Find where the given text appears and provide that cell's center as [X, Y] coordinate. 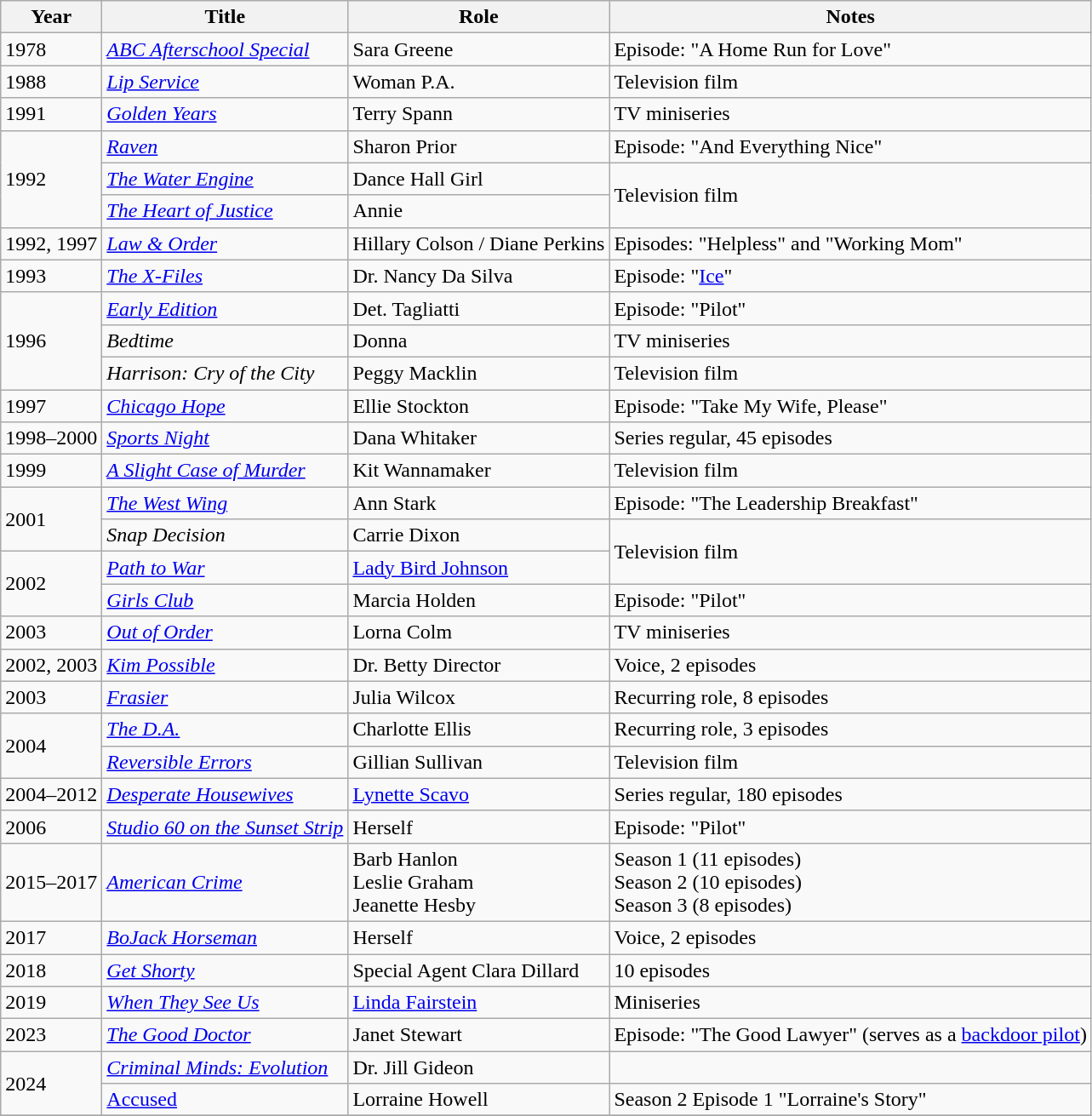
Dana Whitaker [478, 438]
1992, 1997 [51, 243]
Marcia Holden [478, 600]
2015–2017 [51, 882]
1997 [51, 406]
2024 [51, 1084]
Season 1 (11 episodes) Season 2 (10 episodes) Season 3 (8 episodes) [851, 882]
Accused [225, 1100]
Episode: "And Everything Nice" [851, 146]
Criminal Minds: Evolution [225, 1067]
Law & Order [225, 243]
Series regular, 45 episodes [851, 438]
10 episodes [851, 970]
Ann Stark [478, 503]
2017 [51, 937]
Harrison: Cry of the City [225, 373]
2001 [51, 519]
The Good Doctor [225, 1035]
1992 [51, 179]
1996 [51, 341]
Janet Stewart [478, 1035]
Series regular, 180 episodes [851, 794]
Donna [478, 341]
1978 [51, 49]
Path to War [225, 568]
Dr. Betty Director [478, 665]
2023 [51, 1035]
Get Shorty [225, 970]
Peggy Macklin [478, 373]
Dr. Jill Gideon [478, 1067]
Linda Fairstein [478, 1003]
American Crime [225, 882]
Special Agent Clara Dillard [478, 970]
Lady Bird Johnson [478, 568]
Year [51, 17]
Out of Order [225, 632]
Season 2 Episode 1 "Lorraine's Story" [851, 1100]
Early Edition [225, 308]
Recurring role, 8 episodes [851, 697]
Kit Wannamaker [478, 471]
Lorna Colm [478, 632]
2004 [51, 746]
Det. Tagliatti [478, 308]
BoJack Horseman [225, 937]
1988 [51, 82]
Studio 60 on the Sunset Strip [225, 827]
Lip Service [225, 82]
Carrie Dixon [478, 535]
Title [225, 17]
The Heart of Justice [225, 211]
Hillary Colson / Diane Perkins [478, 243]
Woman P.A. [478, 82]
The D.A. [225, 730]
Lynette Scavo [478, 794]
Episode: "A Home Run for Love" [851, 49]
Recurring role, 3 episodes [851, 730]
1993 [51, 276]
Golden Years [225, 114]
Annie [478, 211]
Dance Hall Girl [478, 179]
Chicago Hope [225, 406]
Sara Greene [478, 49]
The X-Files [225, 276]
Reversible Errors [225, 762]
Episodes: "Helpless" and "Working Mom" [851, 243]
Gillian Sullivan [478, 762]
A Slight Case of Murder [225, 471]
Notes [851, 17]
Sports Night [225, 438]
Snap Decision [225, 535]
2006 [51, 827]
Desperate Housewives [225, 794]
Role [478, 17]
Episode: "Ice" [851, 276]
2019 [51, 1003]
Barb HanlonLeslie GrahamJeanette Hesby [478, 882]
The West Wing [225, 503]
2002, 2003 [51, 665]
The Water Engine [225, 179]
Episode: "Take My Wife, Please" [851, 406]
Raven [225, 146]
Miniseries [851, 1003]
Sharon Prior [478, 146]
1991 [51, 114]
Girls Club [225, 600]
Bedtime [225, 341]
ABC Afterschool Special [225, 49]
1998–2000 [51, 438]
Episode: "The Leadership Breakfast" [851, 503]
Ellie Stockton [478, 406]
Charlotte Ellis [478, 730]
Kim Possible [225, 665]
When They See Us [225, 1003]
2002 [51, 584]
Dr. Nancy Da Silva [478, 276]
Lorraine Howell [478, 1100]
Frasier [225, 697]
Julia Wilcox [478, 697]
2018 [51, 970]
Terry Spann [478, 114]
1999 [51, 471]
Episode: "The Good Lawyer" (serves as a backdoor pilot) [851, 1035]
2004–2012 [51, 794]
